Pinpoint the cell where the given text exists, returning its [x, y] midpoint coordinate. 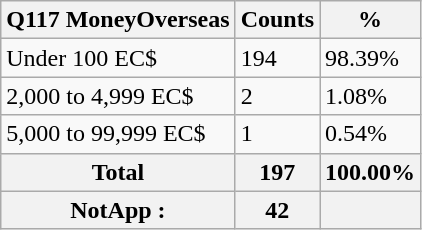
1 [277, 134]
98.39% [370, 58]
Counts [277, 20]
Q117 MoneyOverseas [118, 20]
1.08% [370, 96]
NotApp : [118, 210]
0.54% [370, 134]
194 [277, 58]
Under 100 EC$ [118, 58]
100.00% [370, 172]
2 [277, 96]
42 [277, 210]
197 [277, 172]
2,000 to 4,999 EC$ [118, 96]
Total [118, 172]
5,000 to 99,999 EC$ [118, 134]
% [370, 20]
